Extract the (x, y) coordinate from the center of the cell holding the provided text.  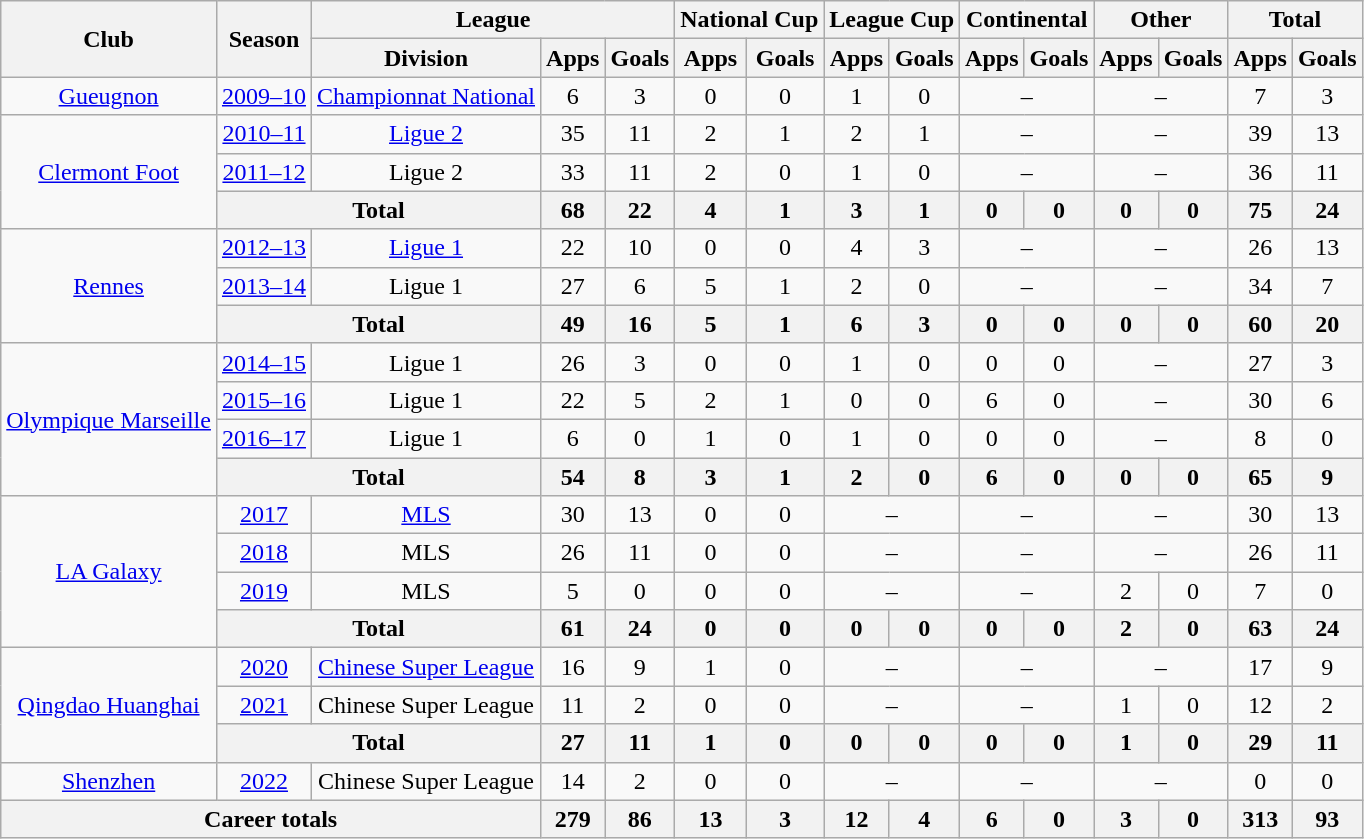
2011–12 (264, 172)
Other (1161, 20)
2010–11 (264, 134)
League (494, 20)
Career totals (271, 819)
65 (1260, 477)
29 (1260, 743)
86 (640, 819)
Gueugnon (109, 96)
2009–10 (264, 96)
34 (1260, 286)
2022 (264, 781)
2019 (264, 591)
14 (573, 781)
Qingdao Huanghai (109, 705)
National Cup (750, 20)
2012–13 (264, 248)
Season (264, 39)
17 (1260, 667)
61 (573, 629)
279 (573, 819)
Division (426, 58)
2013–14 (264, 286)
10 (640, 248)
60 (1260, 324)
2015–16 (264, 400)
36 (1260, 172)
Rennes (109, 286)
2020 (264, 667)
2018 (264, 553)
Olympique Marseille (109, 419)
LA Galaxy (109, 572)
75 (1260, 210)
54 (573, 477)
33 (573, 172)
Clermont Foot (109, 172)
68 (573, 210)
2014–15 (264, 362)
League Cup (892, 20)
93 (1327, 819)
35 (573, 134)
Shenzhen (109, 781)
2017 (264, 515)
Continental (1027, 20)
Club (109, 39)
63 (1260, 629)
39 (1260, 134)
313 (1260, 819)
2021 (264, 705)
20 (1327, 324)
49 (573, 324)
2016–17 (264, 438)
Championnat National (426, 96)
